Locate the cell with the specified text and output its (x, y) center coordinate. 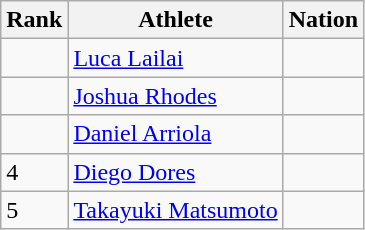
Diego Dores (176, 172)
Takayuki Matsumoto (176, 210)
4 (34, 172)
Joshua Rhodes (176, 96)
Nation (323, 20)
5 (34, 210)
Rank (34, 20)
Athlete (176, 20)
Luca Lailai (176, 58)
Daniel Arriola (176, 134)
